Capture the cell that displays the provided text and extract its [x, y] central coordinate. 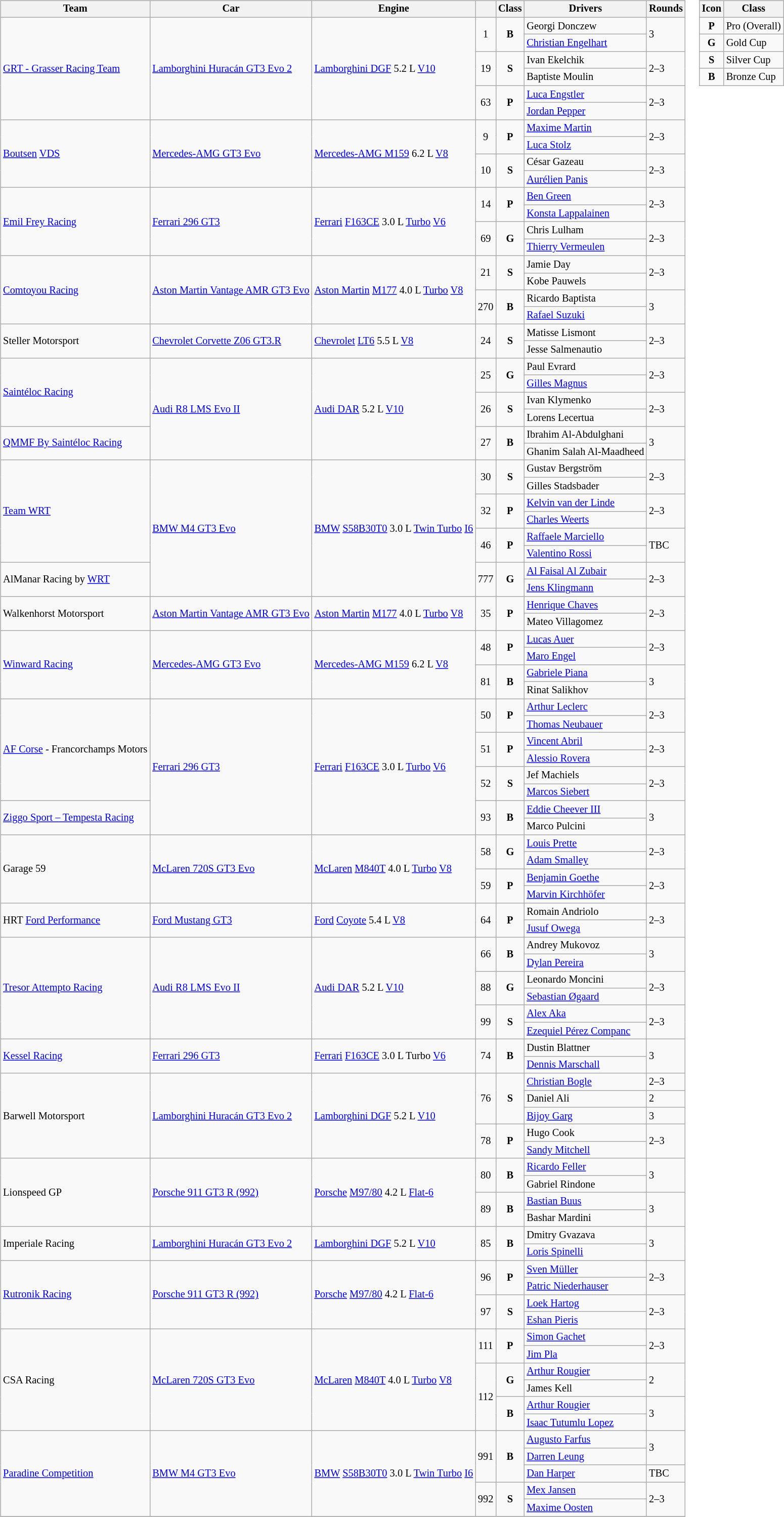
Jesse Salmenautio [585, 350]
QMMF By Saintéloc Racing [75, 443]
Simon Gachet [585, 1337]
Eddie Cheever III [585, 809]
63 [486, 102]
Charles Weerts [585, 520]
Andrey Mukovoz [585, 946]
Vincent Abril [585, 741]
HRT Ford Performance [75, 920]
Christian Engelhart [585, 43]
Daniel Ali [585, 1099]
Ivan Ekelchik [585, 60]
Jef Machiels [585, 775]
Team WRT [75, 511]
Leonardo Moncini [585, 980]
Imperiale Racing [75, 1244]
32 [486, 511]
Rinat Salikhov [585, 690]
99 [486, 1022]
Kessel Racing [75, 1057]
Hugo Cook [585, 1133]
Barwell Motorsport [75, 1116]
Maxime Martin [585, 128]
Christian Bogle [585, 1082]
48 [486, 648]
93 [486, 818]
25 [486, 374]
Sandy Mitchell [585, 1150]
Ben Green [585, 196]
Chevrolet Corvette Z06 GT3.R [231, 341]
Saintéloc Racing [75, 392]
AlManar Racing by WRT [75, 579]
Dan Harper [585, 1473]
Louis Prette [585, 844]
Pro (Overall) [754, 26]
Eshan Pieris [585, 1320]
81 [486, 681]
35 [486, 613]
Darren Leung [585, 1456]
Marvin Kirchhöfer [585, 895]
64 [486, 920]
Isaac Tutumlu Lopez [585, 1422]
Ricardo Baptista [585, 299]
Dennis Marschall [585, 1065]
992 [486, 1499]
Alex Aka [585, 1014]
Chevrolet LT6 5.5 L V8 [394, 341]
CSA Racing [75, 1380]
991 [486, 1456]
Aurélien Panis [585, 179]
Lucas Auer [585, 639]
Romain Andriolo [585, 911]
Emil Frey Racing [75, 222]
Ricardo Feller [585, 1167]
Jusuf Owega [585, 929]
Rounds [666, 9]
Thomas Neubauer [585, 724]
74 [486, 1057]
Ziggo Sport – Tempesta Racing [75, 818]
Marcos Siebert [585, 792]
Gold Cup [754, 43]
Baptiste Moulin [585, 77]
Team [75, 9]
Benjamin Goethe [585, 877]
76 [486, 1099]
Drivers [585, 9]
19 [486, 69]
Steller Motorsport [75, 341]
Matisse Lismont [585, 332]
Luca Engstler [585, 94]
Augusto Farfus [585, 1440]
Ghanim Salah Al-Maadheed [585, 452]
46 [486, 545]
César Gazeau [585, 162]
Bashar Mardini [585, 1218]
270 [486, 307]
Georgi Donczew [585, 26]
Walkenhorst Motorsport [75, 613]
Jordan Pepper [585, 111]
Jim Pla [585, 1354]
Gustav Bergström [585, 469]
78 [486, 1142]
24 [486, 341]
Engine [394, 9]
Thierry Vermeulen [585, 247]
Bronze Cup [754, 77]
52 [486, 783]
Ford Mustang GT3 [231, 920]
Chris Lulham [585, 230]
51 [486, 750]
Silver Cup [754, 60]
59 [486, 886]
66 [486, 954]
Dustin Blattner [585, 1048]
Ivan Klymenko [585, 401]
Winward Racing [75, 665]
Gabriele Piana [585, 673]
97 [486, 1312]
Lionspeed GP [75, 1192]
Loek Hartog [585, 1303]
Rafael Suzuki [585, 315]
Al Faisal Al Zubair [585, 571]
111 [486, 1346]
10 [486, 171]
Sven Müller [585, 1269]
21 [486, 272]
Boutsen VDS [75, 154]
Dylan Pereira [585, 962]
Rutronik Racing [75, 1294]
Lorens Lecertua [585, 417]
Raffaele Marciello [585, 537]
14 [486, 204]
Comtoyou Racing [75, 289]
1 [486, 34]
80 [486, 1175]
777 [486, 579]
Maxime Oosten [585, 1507]
Sebastian Øgaard [585, 997]
Ibrahim Al-Abdulghani [585, 435]
Luca Stolz [585, 145]
Adam Smalley [585, 860]
Gabriel Rindone [585, 1184]
112 [486, 1397]
AF Corse - Francorchamps Motors [75, 750]
89 [486, 1209]
Car [231, 9]
Mex Jansen [585, 1491]
85 [486, 1244]
Patric Niederhauser [585, 1286]
James Kell [585, 1388]
50 [486, 715]
Paul Evrard [585, 366]
Henrique Chaves [585, 605]
Alessio Rovera [585, 758]
Kobe Pauwels [585, 281]
58 [486, 852]
Dmitry Gvazava [585, 1235]
Tresor Attempto Racing [75, 988]
Marco Pulcini [585, 826]
Garage 59 [75, 869]
Jens Klingmann [585, 588]
9 [486, 137]
Loris Spinelli [585, 1252]
Bijoy Garg [585, 1116]
Gilles Stadsbader [585, 486]
Ford Coyote 5.4 L V8 [394, 920]
27 [486, 443]
Kelvin van der Linde [585, 503]
GRT - Grasser Racing Team [75, 68]
Jamie Day [585, 264]
Paradine Competition [75, 1473]
Mateo Villagomez [585, 622]
96 [486, 1277]
88 [486, 988]
Icon [712, 9]
Bastian Buus [585, 1201]
Konsta Lappalainen [585, 214]
Maro Engel [585, 656]
Gilles Magnus [585, 384]
Ezequiel Pérez Companc [585, 1031]
Valentino Rossi [585, 554]
26 [486, 409]
30 [486, 477]
Arthur Leclerc [585, 707]
69 [486, 239]
